From the cell containing the given text, extract its center point as (x, y) coordinate. 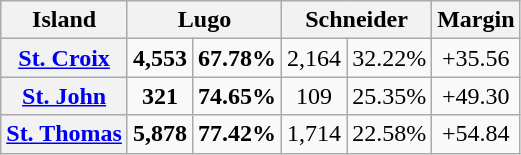
25.35% (390, 96)
Schneider (357, 20)
St. Croix (64, 58)
+54.84 (476, 134)
+49.30 (476, 96)
St. John (64, 96)
Island (64, 20)
74.65% (236, 96)
Margin (476, 20)
Lugo (204, 20)
1,714 (314, 134)
109 (314, 96)
321 (160, 96)
77.42% (236, 134)
+35.56 (476, 58)
2,164 (314, 58)
4,553 (160, 58)
22.58% (390, 134)
5,878 (160, 134)
67.78% (236, 58)
St. Thomas (64, 134)
32.22% (390, 58)
